Output the (X, Y) coordinate of the center of the cell containing the given text.  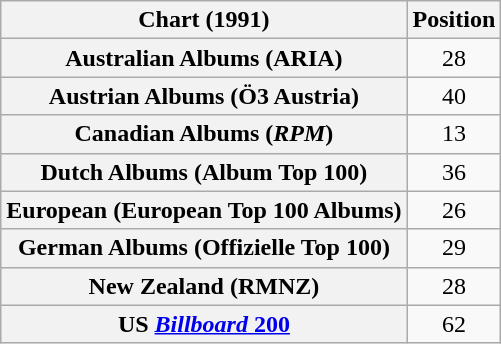
Austrian Albums (Ö3 Austria) (204, 96)
29 (454, 248)
German Albums (Offizielle Top 100) (204, 248)
62 (454, 324)
36 (454, 172)
Canadian Albums (RPM) (204, 134)
26 (454, 210)
13 (454, 134)
Australian Albums (ARIA) (204, 58)
Dutch Albums (Album Top 100) (204, 172)
Chart (1991) (204, 20)
New Zealand (RMNZ) (204, 286)
Position (454, 20)
US Billboard 200 (204, 324)
40 (454, 96)
European (European Top 100 Albums) (204, 210)
